Output the (x, y) coordinate of the center of the cell containing the given text.  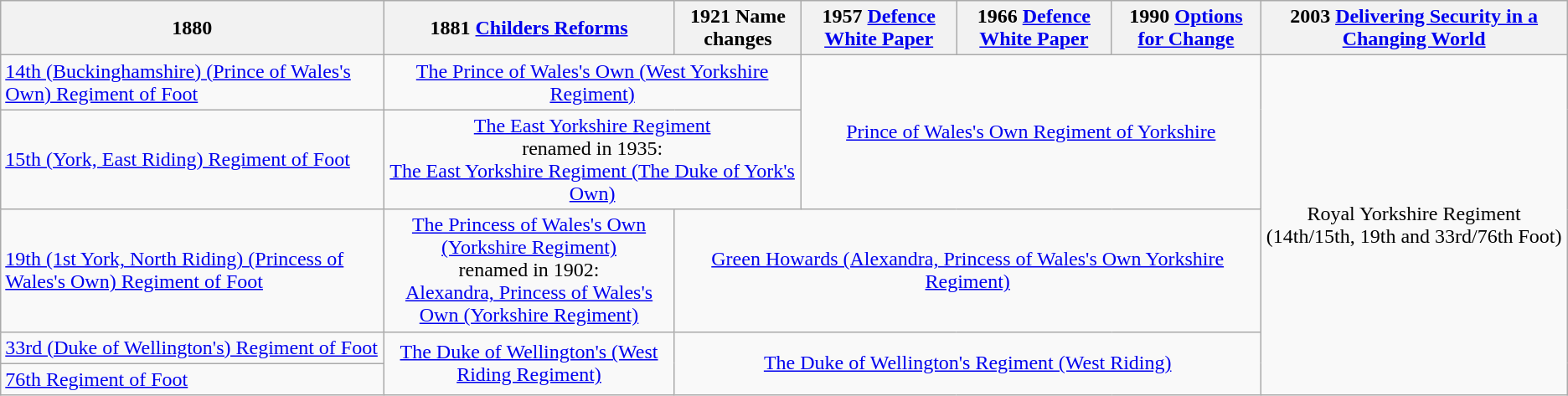
19th (1st York, North Riding) (Princess of Wales's Own) Regiment of Foot (193, 270)
1966 Defence White Paper (1034, 28)
76th Regiment of Foot (193, 379)
14th (Buckinghamshire) (Prince of Wales's Own) Regiment of Foot (193, 82)
The Princess of Wales's Own (Yorkshire Regiment)renamed in 1902:Alexandra, Princess of Wales's Own (Yorkshire Regiment) (529, 270)
The East Yorkshire Regimentrenamed in 1935:The East Yorkshire Regiment (The Duke of York's Own) (593, 159)
1990 Options for Change (1186, 28)
The Duke of Wellington's Regiment (West Riding) (967, 363)
1880 (193, 28)
Prince of Wales's Own Regiment of Yorkshire (1031, 132)
1957 Defence White Paper (879, 28)
1881 Childers Reforms (529, 28)
The Prince of Wales's Own (West Yorkshire Regiment) (593, 82)
Royal Yorkshire Regiment (14th/15th, 19th and 33rd/76th Foot) (1414, 225)
Green Howards (Alexandra, Princess of Wales's Own Yorkshire Regiment) (967, 270)
15th (York, East Riding) Regiment of Foot (193, 159)
1921 Name changes (737, 28)
2003 Delivering Security in a Changing World (1414, 28)
33rd (Duke of Wellington's) Regiment of Foot (193, 347)
The Duke of Wellington's (West Riding Regiment) (529, 363)
